Return [X, Y] of the center of cell containing provided text 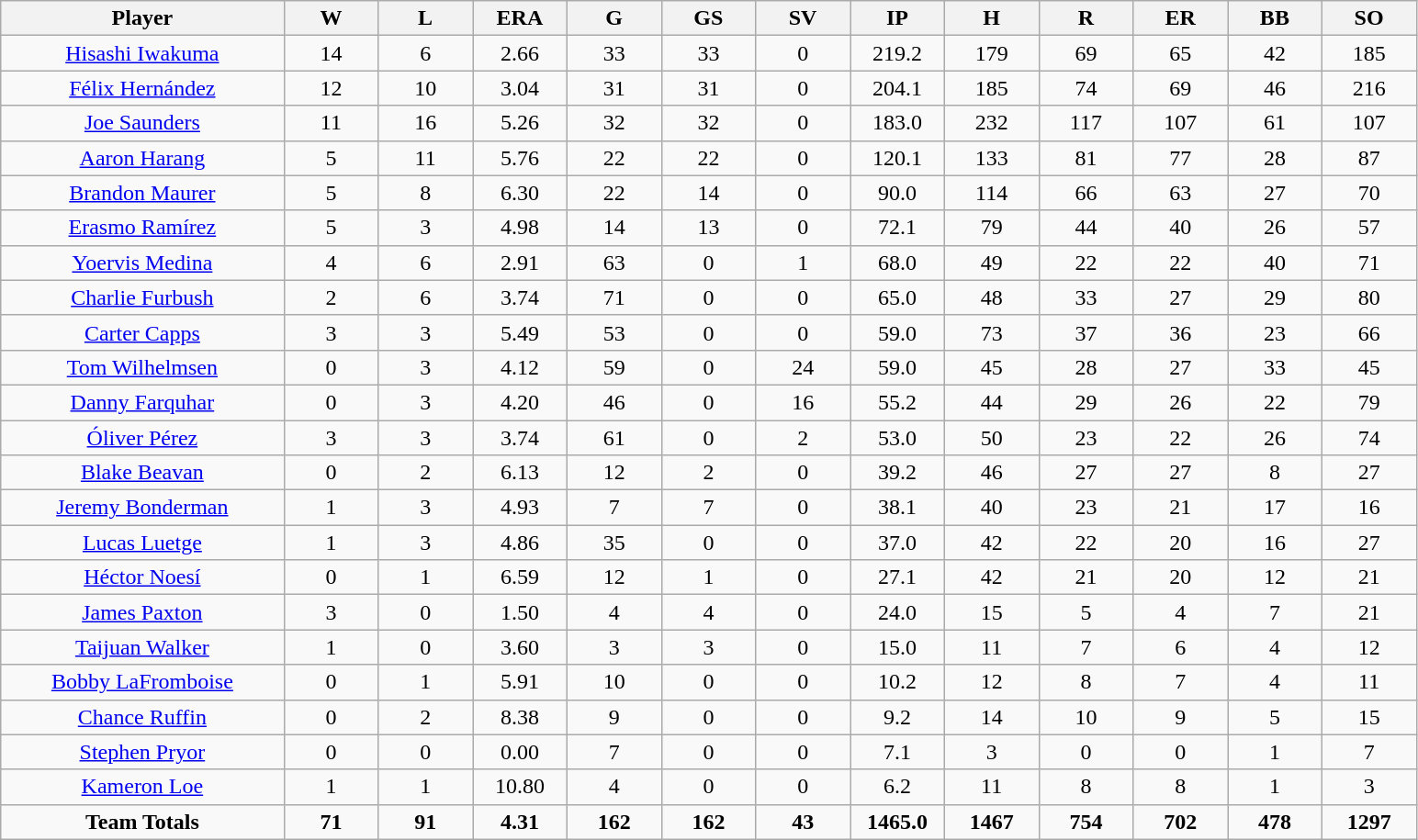
24 [803, 367]
H [992, 18]
754 [1086, 822]
W [331, 18]
4.31 [520, 822]
Yoervis Medina [142, 263]
R [1086, 18]
179 [992, 53]
91 [426, 822]
65 [1181, 53]
6.59 [520, 577]
80 [1368, 297]
Chance Ruffin [142, 717]
27.1 [898, 577]
37.0 [898, 543]
38.1 [898, 508]
5.26 [520, 123]
Blake Beavan [142, 473]
3.04 [520, 88]
55.2 [898, 402]
15.0 [898, 647]
4.86 [520, 543]
1467 [992, 822]
120.1 [898, 158]
1297 [1368, 822]
65.0 [898, 297]
Félix Hernández [142, 88]
10.80 [520, 787]
43 [803, 822]
BB [1275, 18]
Carter Capps [142, 332]
Taijuan Walker [142, 647]
Aaron Harang [142, 158]
68.0 [898, 263]
117 [1086, 123]
4.98 [520, 228]
73 [992, 332]
53.0 [898, 438]
Erasmo Ramírez [142, 228]
6.13 [520, 473]
ERA [520, 18]
35 [613, 543]
2.91 [520, 263]
0.00 [520, 752]
Brandon Maurer [142, 193]
9.2 [898, 717]
77 [1181, 158]
Lucas Luetge [142, 543]
6.2 [898, 787]
Jeremy Bonderman [142, 508]
53 [613, 332]
50 [992, 438]
5.76 [520, 158]
13 [709, 228]
6.30 [520, 193]
17 [1275, 508]
Danny Farquhar [142, 402]
183.0 [898, 123]
39.2 [898, 473]
10.2 [898, 682]
2.66 [520, 53]
24.0 [898, 612]
57 [1368, 228]
37 [1086, 332]
216 [1368, 88]
L [426, 18]
4.20 [520, 402]
SO [1368, 18]
1.50 [520, 612]
8.38 [520, 717]
Stephen Pryor [142, 752]
3.60 [520, 647]
Charlie Furbush [142, 297]
7.1 [898, 752]
36 [1181, 332]
59 [613, 367]
48 [992, 297]
219.2 [898, 53]
Hisashi Iwakuma [142, 53]
1465.0 [898, 822]
87 [1368, 158]
81 [1086, 158]
Team Totals [142, 822]
Óliver Pérez [142, 438]
Joe Saunders [142, 123]
90.0 [898, 193]
70 [1368, 193]
SV [803, 18]
James Paxton [142, 612]
Bobby LaFromboise [142, 682]
G [613, 18]
72.1 [898, 228]
ER [1181, 18]
114 [992, 193]
4.93 [520, 508]
Tom Wilhelmsen [142, 367]
Héctor Noesí [142, 577]
Player [142, 18]
4.12 [520, 367]
IP [898, 18]
702 [1181, 822]
49 [992, 263]
5.91 [520, 682]
478 [1275, 822]
133 [992, 158]
204.1 [898, 88]
GS [709, 18]
5.49 [520, 332]
Kameron Loe [142, 787]
232 [992, 123]
